Return (x, y) of the center of cell containing provided text 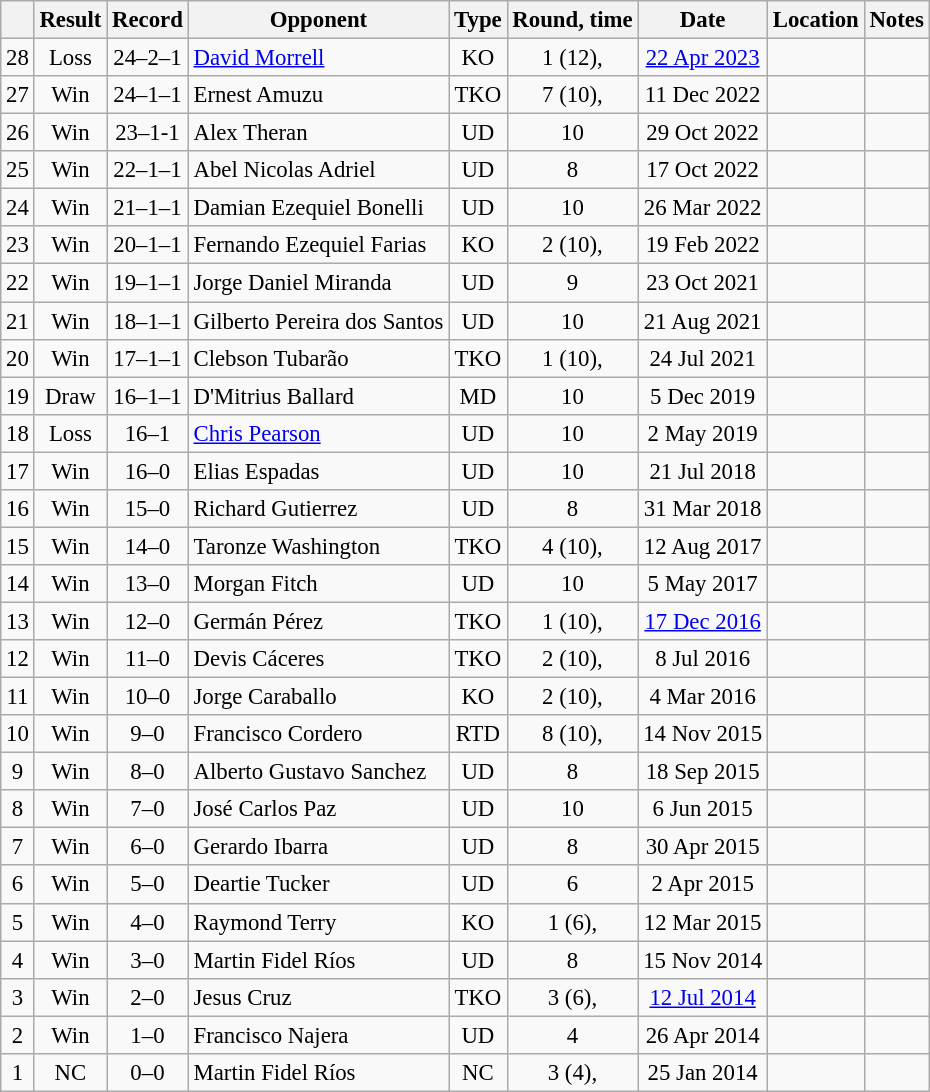
5 Dec 2019 (703, 396)
17–1–1 (148, 358)
24–2–1 (148, 58)
3 (4), (572, 1073)
12 Mar 2015 (703, 922)
29 Oct 2022 (703, 133)
22 Apr 2023 (703, 58)
17 Oct 2022 (703, 170)
8 (10), (572, 734)
12 Aug 2017 (703, 546)
15–0 (148, 509)
16–1 (148, 433)
27 (18, 95)
16–1–1 (148, 396)
Francisco Najera (318, 1035)
2 (18, 1035)
23 Oct 2021 (703, 283)
7 (10), (572, 95)
12 Jul 2014 (703, 997)
19 Feb 2022 (703, 245)
26 Apr 2014 (703, 1035)
11 (18, 697)
José Carlos Paz (318, 809)
Result (70, 20)
8–0 (148, 772)
Round, time (572, 20)
4–0 (148, 922)
15 Nov 2014 (703, 960)
Record (148, 20)
20–1–1 (148, 245)
31 Mar 2018 (703, 509)
26 (18, 133)
2 May 2019 (703, 433)
16–0 (148, 471)
Morgan Fitch (318, 584)
Jorge Caraballo (318, 697)
Germán Pérez (318, 621)
12–0 (148, 621)
1 (18, 1073)
17 Dec 2016 (703, 621)
David Morrell (318, 58)
MD (478, 396)
22 (18, 283)
Location (816, 20)
1–0 (148, 1035)
16 (18, 509)
3–0 (148, 960)
18–1–1 (148, 321)
9–0 (148, 734)
1 (12), (572, 58)
Francisco Cordero (318, 734)
13 (18, 621)
19 (18, 396)
26 Mar 2022 (703, 208)
4 Mar 2016 (703, 697)
1 (6), (572, 922)
7 (18, 847)
11–0 (148, 659)
25 (18, 170)
3 (18, 997)
Deartie Tucker (318, 885)
21 Aug 2021 (703, 321)
8 Jul 2016 (703, 659)
23–1-1 (148, 133)
Raymond Terry (318, 922)
18 Sep 2015 (703, 772)
Jorge Daniel Miranda (318, 283)
Devis Cáceres (318, 659)
Gerardo Ibarra (318, 847)
Jesus Cruz (318, 997)
Clebson Tubarão (318, 358)
19–1–1 (148, 283)
4 (10), (572, 546)
D'Mitrius Ballard (318, 396)
22–1–1 (148, 170)
5–0 (148, 885)
Date (703, 20)
2 Apr 2015 (703, 885)
Ernest Amuzu (318, 95)
Damian Ezequiel Bonelli (318, 208)
24 (18, 208)
Chris Pearson (318, 433)
20 (18, 358)
24 Jul 2021 (703, 358)
14 Nov 2015 (703, 734)
Gilberto Pereira dos Santos (318, 321)
Type (478, 20)
18 (18, 433)
Fernando Ezequiel Farias (318, 245)
0–0 (148, 1073)
Abel Nicolas Adriel (318, 170)
Opponent (318, 20)
14–0 (148, 546)
10–0 (148, 697)
17 (18, 471)
28 (18, 58)
13–0 (148, 584)
Richard Gutierrez (318, 509)
24–1–1 (148, 95)
Draw (70, 396)
Taronze Washington (318, 546)
3 (6), (572, 997)
11 Dec 2022 (703, 95)
14 (18, 584)
Alberto Gustavo Sanchez (318, 772)
6 Jun 2015 (703, 809)
25 Jan 2014 (703, 1073)
7–0 (148, 809)
Alex Theran (318, 133)
5 May 2017 (703, 584)
RTD (478, 734)
Elias Espadas (318, 471)
2–0 (148, 997)
Notes (896, 20)
21 Jul 2018 (703, 471)
15 (18, 546)
6–0 (148, 847)
12 (18, 659)
23 (18, 245)
21 (18, 321)
5 (18, 922)
21–1–1 (148, 208)
30 Apr 2015 (703, 847)
